Search for the cell housing the specified text and yield its (x, y) center coordinate. 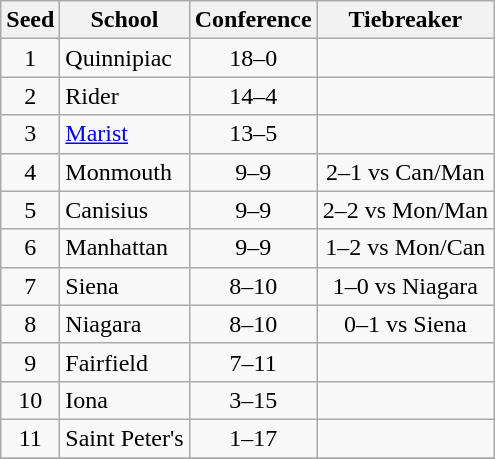
1 (30, 58)
Conference (253, 20)
Iona (124, 400)
2–2 vs Mon/Man (405, 210)
7 (30, 286)
10 (30, 400)
13–5 (253, 134)
Quinnipiac (124, 58)
Tiebreaker (405, 20)
Saint Peter's (124, 438)
18–0 (253, 58)
Marist (124, 134)
Seed (30, 20)
0–1 vs Siena (405, 324)
8 (30, 324)
2–1 vs Can/Man (405, 172)
3 (30, 134)
1–17 (253, 438)
4 (30, 172)
3–15 (253, 400)
Canisius (124, 210)
11 (30, 438)
Niagara (124, 324)
1–2 vs Mon/Can (405, 248)
9 (30, 362)
6 (30, 248)
Monmouth (124, 172)
Siena (124, 286)
Fairfield (124, 362)
7–11 (253, 362)
School (124, 20)
5 (30, 210)
14–4 (253, 96)
1–0 vs Niagara (405, 286)
2 (30, 96)
Rider (124, 96)
Manhattan (124, 248)
